From the cell containing the given text, extract its center point as [X, Y] coordinate. 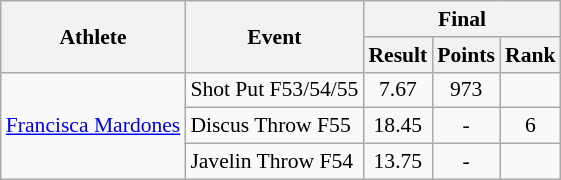
Javelin Throw F54 [274, 162]
18.45 [398, 126]
13.75 [398, 162]
Discus Throw F55 [274, 126]
Final [462, 19]
Shot Put F53/54/55 [274, 90]
7.67 [398, 90]
Francisca Mardones [94, 126]
Rank [530, 55]
973 [466, 90]
6 [530, 126]
Points [466, 55]
Result [398, 55]
Athlete [94, 36]
Event [274, 36]
